From the cell containing the given text, extract its center point as [x, y] coordinate. 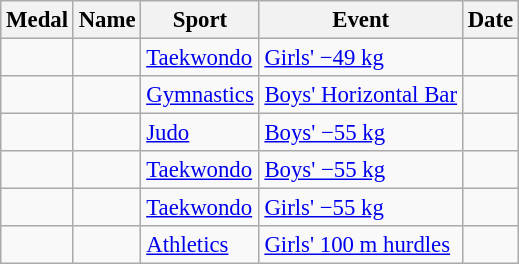
Girls' −55 kg [360, 208]
Date [490, 20]
Name [107, 20]
Athletics [200, 245]
Gymnastics [200, 95]
Event [360, 20]
Medal [38, 20]
Judo [200, 133]
Boys' Horizontal Bar [360, 95]
Girls' 100 m hurdles [360, 245]
Sport [200, 20]
Girls' −49 kg [360, 58]
